Detect which cell encompasses the target text, then output its (X, Y) center coordinate. 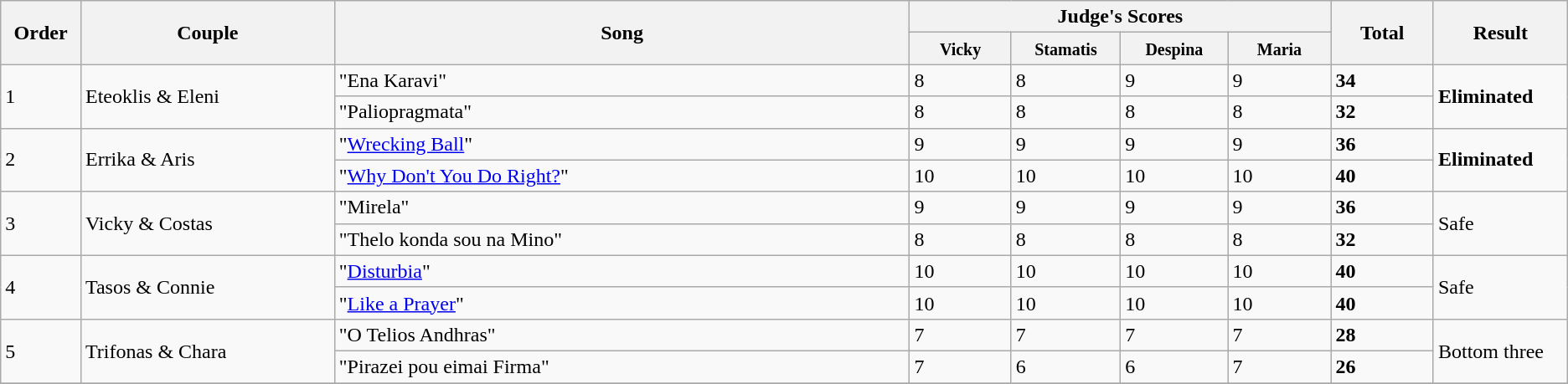
"Disturbia" (622, 271)
"Mirela" (622, 207)
Vicky (960, 49)
"Wrecking Ball" (622, 144)
Bottom three (1500, 351)
Vicky & Costas (208, 223)
3 (41, 223)
"Paliopragmata" (622, 112)
5 (41, 351)
"Why Don't You Do Right?" (622, 176)
Result (1500, 33)
1 (41, 96)
Errika & Aris (208, 160)
Judge's Scores (1121, 17)
Stamatis (1065, 49)
Maria (1280, 49)
Despina (1174, 49)
28 (1382, 335)
Song (622, 33)
Trifonas & Chara (208, 351)
Order (41, 33)
26 (1382, 366)
Couple (208, 33)
"Pirazei pou eimai Firma" (622, 366)
Total (1382, 33)
"Thelo konda sou na Mino" (622, 239)
Tasos & Connie (208, 287)
Eteoklis & Eleni (208, 96)
"O Telios Andhras" (622, 335)
34 (1382, 80)
"Ena Karavi" (622, 80)
"Like a Prayer" (622, 303)
4 (41, 287)
2 (41, 160)
